Output the [X, Y] coordinate of the center of the cell containing the given text.  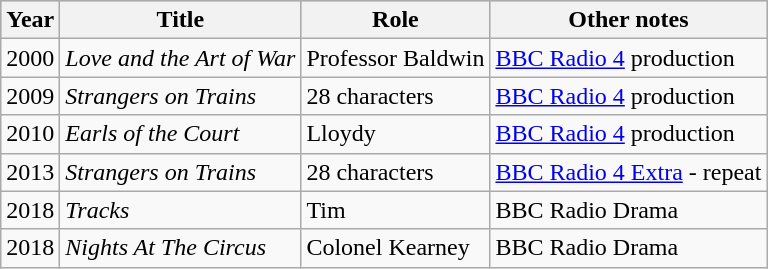
Tracks [180, 210]
Other notes [628, 20]
Nights At The Circus [180, 248]
2013 [30, 172]
BBC Radio 4 Extra - repeat [628, 172]
Year [30, 20]
2010 [30, 134]
Colonel Kearney [396, 248]
2000 [30, 58]
Role [396, 20]
2009 [30, 96]
Love and the Art of War [180, 58]
Lloydy [396, 134]
Professor Baldwin [396, 58]
Tim [396, 210]
Earls of the Court [180, 134]
Title [180, 20]
